Capture the cell that displays the provided text and extract its [X, Y] central coordinate. 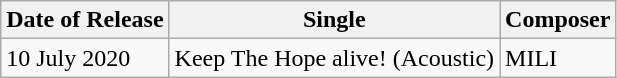
MILI [558, 58]
Composer [558, 20]
Keep The Hope alive! (Acoustic) [334, 58]
10 July 2020 [85, 58]
Date of Release [85, 20]
Single [334, 20]
